Detect which cell encompasses the target text, then output its (X, Y) center coordinate. 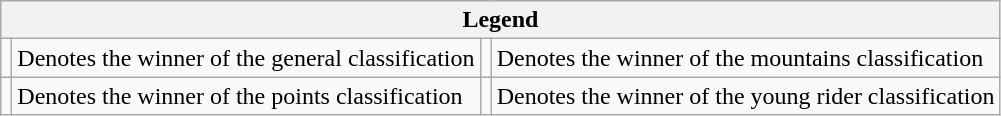
Denotes the winner of the general classification (246, 58)
Denotes the winner of the points classification (246, 96)
Denotes the winner of the mountains classification (746, 58)
Denotes the winner of the young rider classification (746, 96)
Legend (500, 20)
